Search for the cell housing the specified text and yield its [X, Y] center coordinate. 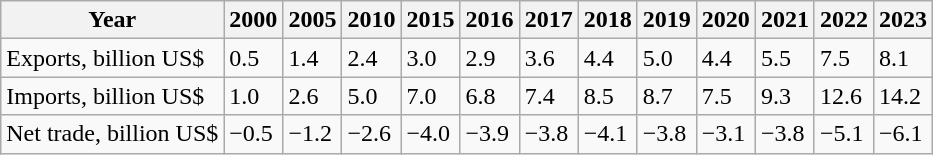
9.3 [784, 96]
8.1 [902, 58]
2015 [430, 20]
2000 [254, 20]
2018 [608, 20]
−3.9 [490, 134]
14.2 [902, 96]
2019 [666, 20]
0.5 [254, 58]
8.5 [608, 96]
Year [112, 20]
5.5 [784, 58]
7.4 [548, 96]
8.7 [666, 96]
7.0 [430, 96]
2022 [844, 20]
3.0 [430, 58]
−1.2 [312, 134]
2016 [490, 20]
6.8 [490, 96]
2.6 [312, 96]
2010 [372, 20]
−3.1 [726, 134]
1.0 [254, 96]
−4.0 [430, 134]
12.6 [844, 96]
Net trade, billion US$ [112, 134]
2020 [726, 20]
−0.5 [254, 134]
1.4 [312, 58]
Imports, billion US$ [112, 96]
−5.1 [844, 134]
2023 [902, 20]
2021 [784, 20]
2017 [548, 20]
2005 [312, 20]
−6.1 [902, 134]
3.6 [548, 58]
2.9 [490, 58]
−4.1 [608, 134]
Exports, billion US$ [112, 58]
−2.6 [372, 134]
2.4 [372, 58]
